From the cell containing the given text, extract its center point as (X, Y) coordinate. 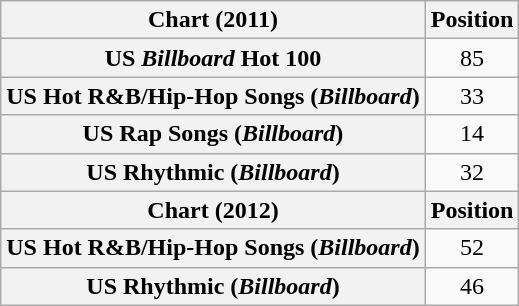
32 (472, 172)
Chart (2012) (213, 210)
Chart (2011) (213, 20)
85 (472, 58)
US Billboard Hot 100 (213, 58)
52 (472, 248)
33 (472, 96)
46 (472, 286)
US Rap Songs (Billboard) (213, 134)
14 (472, 134)
